Find where the given text appears and provide that cell's center as [x, y] coordinate. 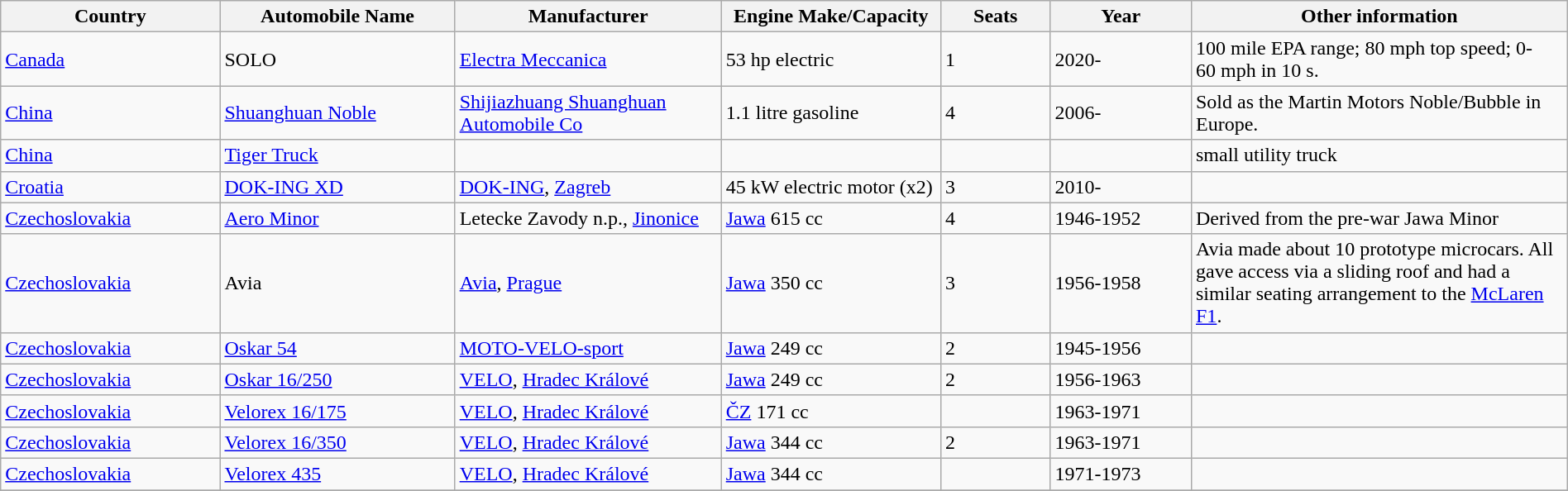
2020- [1121, 60]
45 kW electric motor (x2) [830, 187]
Shijiazhuang Shuanghuan Automobile Co [588, 112]
Jawa 350 cc [830, 283]
Velorex 16/350 [337, 442]
Shuanghuan Noble [337, 112]
Oskar 54 [337, 348]
Jawa 615 cc [830, 218]
2006- [1121, 112]
1.1 litre gasoline [830, 112]
Avia [337, 283]
1946-1952 [1121, 218]
Letecke Zavody n.p., Jinonice [588, 218]
Other information [1379, 17]
Velorex 16/175 [337, 411]
1971-1973 [1121, 474]
Croatia [111, 187]
Avia, Prague [588, 283]
Seats [996, 17]
SOLO [337, 60]
MOTO-VELO-sport [588, 348]
small utility truck [1379, 155]
Derived from the pre-war Jawa Minor [1379, 218]
100 mile EPA range; 80 mph top speed; 0-60 mph in 10 s. [1379, 60]
53 hp electric [830, 60]
ČZ 171 cc [830, 411]
Engine Make/Capacity [830, 17]
Avia made about 10 prototype microcars. All gave access via a sliding roof and had a similar seating arrangement to the McLaren F1. [1379, 283]
Tiger Truck [337, 155]
1956-1963 [1121, 379]
1956-1958 [1121, 283]
Canada [111, 60]
Country [111, 17]
Sold as the Martin Motors Noble/Bubble in Europe. [1379, 112]
2010- [1121, 187]
Velorex 435 [337, 474]
Manufacturer [588, 17]
Aero Minor [337, 218]
DOK-ING XD [337, 187]
1 [996, 60]
Electra Meccanica [588, 60]
Year [1121, 17]
Automobile Name [337, 17]
1945-1956 [1121, 348]
DOK-ING, Zagreb [588, 187]
Oskar 16/250 [337, 379]
